Find where the given text appears and provide that cell's center as (x, y) coordinate. 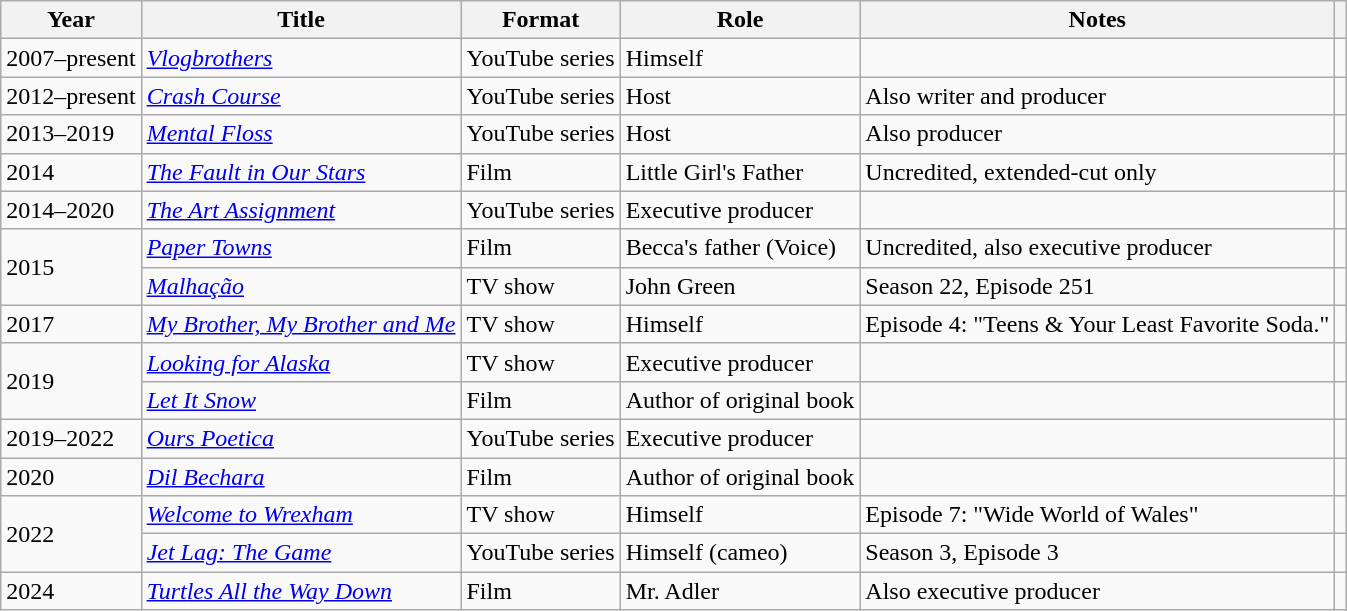
The Fault in Our Stars (301, 172)
Also producer (1098, 134)
Role (740, 20)
2007–present (71, 58)
Malhação (301, 286)
Also executive producer (1098, 591)
Year (71, 20)
Also writer and producer (1098, 96)
2014–2020 (71, 210)
Episode 4: "Teens & Your Least Favorite Soda." (1098, 324)
Jet Lag: The Game (301, 553)
2020 (71, 477)
Becca's father (Voice) (740, 248)
Episode 7: "Wide World of Wales" (1098, 515)
Welcome to Wrexham (301, 515)
Let It Snow (301, 400)
2019 (71, 381)
Crash Course (301, 96)
Mental Floss (301, 134)
Season 22, Episode 251 (1098, 286)
Looking for Alaska (301, 362)
Title (301, 20)
Little Girl's Father (740, 172)
2017 (71, 324)
2024 (71, 591)
Notes (1098, 20)
The Art Assignment (301, 210)
Dil Bechara (301, 477)
Uncredited, also executive producer (1098, 248)
2019–2022 (71, 438)
Vlogbrothers (301, 58)
My Brother, My Brother and Me (301, 324)
Turtles All the Way Down (301, 591)
Mr. Adler (740, 591)
Paper Towns (301, 248)
2012–present (71, 96)
2015 (71, 267)
2022 (71, 534)
Uncredited, extended-cut only (1098, 172)
Himself (cameo) (740, 553)
Ours Poetica (301, 438)
Format (540, 20)
John Green (740, 286)
Season 3, Episode 3 (1098, 553)
2014 (71, 172)
2013–2019 (71, 134)
